For the text-containing cell, return its midpoint in [x, y] coordinate format. 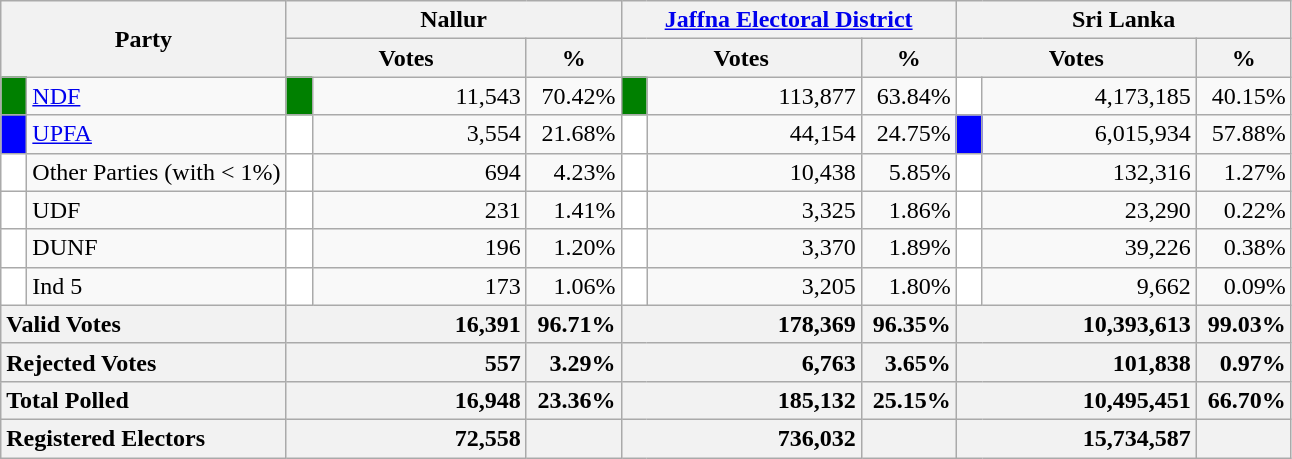
178,369 [741, 324]
NDF [156, 96]
21.68% [574, 134]
Registered Electors [144, 438]
132,316 [1089, 172]
173 [419, 286]
1.41% [574, 210]
Valid Votes [144, 324]
185,132 [741, 400]
57.88% [1244, 134]
11,543 [419, 96]
Sri Lanka [1124, 20]
694 [419, 172]
736,032 [741, 438]
99.03% [1244, 324]
3.29% [574, 362]
3,554 [419, 134]
Nallur [454, 20]
63.84% [908, 96]
0.22% [1244, 210]
DUNF [156, 248]
15,734,587 [1076, 438]
40.15% [1244, 96]
0.38% [1244, 248]
196 [419, 248]
113,877 [754, 96]
96.71% [574, 324]
Other Parties (with < 1%) [156, 172]
23.36% [574, 400]
16,948 [406, 400]
66.70% [1244, 400]
557 [406, 362]
Jaffna Electoral District [788, 20]
3.65% [908, 362]
Total Polled [144, 400]
Party [144, 39]
0.09% [1244, 286]
72,558 [406, 438]
1.86% [908, 210]
231 [419, 210]
24.75% [908, 134]
3,205 [754, 286]
10,495,451 [1076, 400]
101,838 [1076, 362]
1.06% [574, 286]
3,370 [754, 248]
1.20% [574, 248]
Rejected Votes [144, 362]
96.35% [908, 324]
5.85% [908, 172]
Ind 5 [156, 286]
4,173,185 [1089, 96]
25.15% [908, 400]
44,154 [754, 134]
70.42% [574, 96]
0.97% [1244, 362]
9,662 [1089, 286]
16,391 [406, 324]
39,226 [1089, 248]
6,763 [741, 362]
UDF [156, 210]
6,015,934 [1089, 134]
23,290 [1089, 210]
1.80% [908, 286]
4.23% [574, 172]
3,325 [754, 210]
UPFA [156, 134]
1.89% [908, 248]
1.27% [1244, 172]
10,393,613 [1076, 324]
10,438 [754, 172]
